Search for the cell housing the specified text and yield its (x, y) center coordinate. 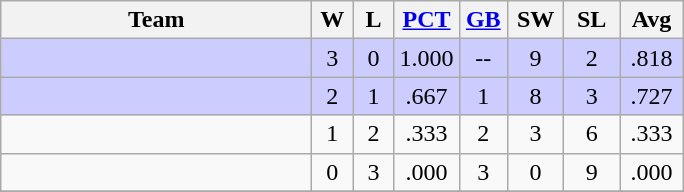
8 (536, 96)
-- (484, 58)
1.000 (426, 58)
W (332, 20)
.818 (652, 58)
Team (156, 20)
SW (536, 20)
.667 (426, 96)
6 (592, 134)
SL (592, 20)
.727 (652, 96)
GB (484, 20)
Avg (652, 20)
PCT (426, 20)
L (374, 20)
